Determine the (X, Y) coordinate at the center of the cell enclosing the given text.  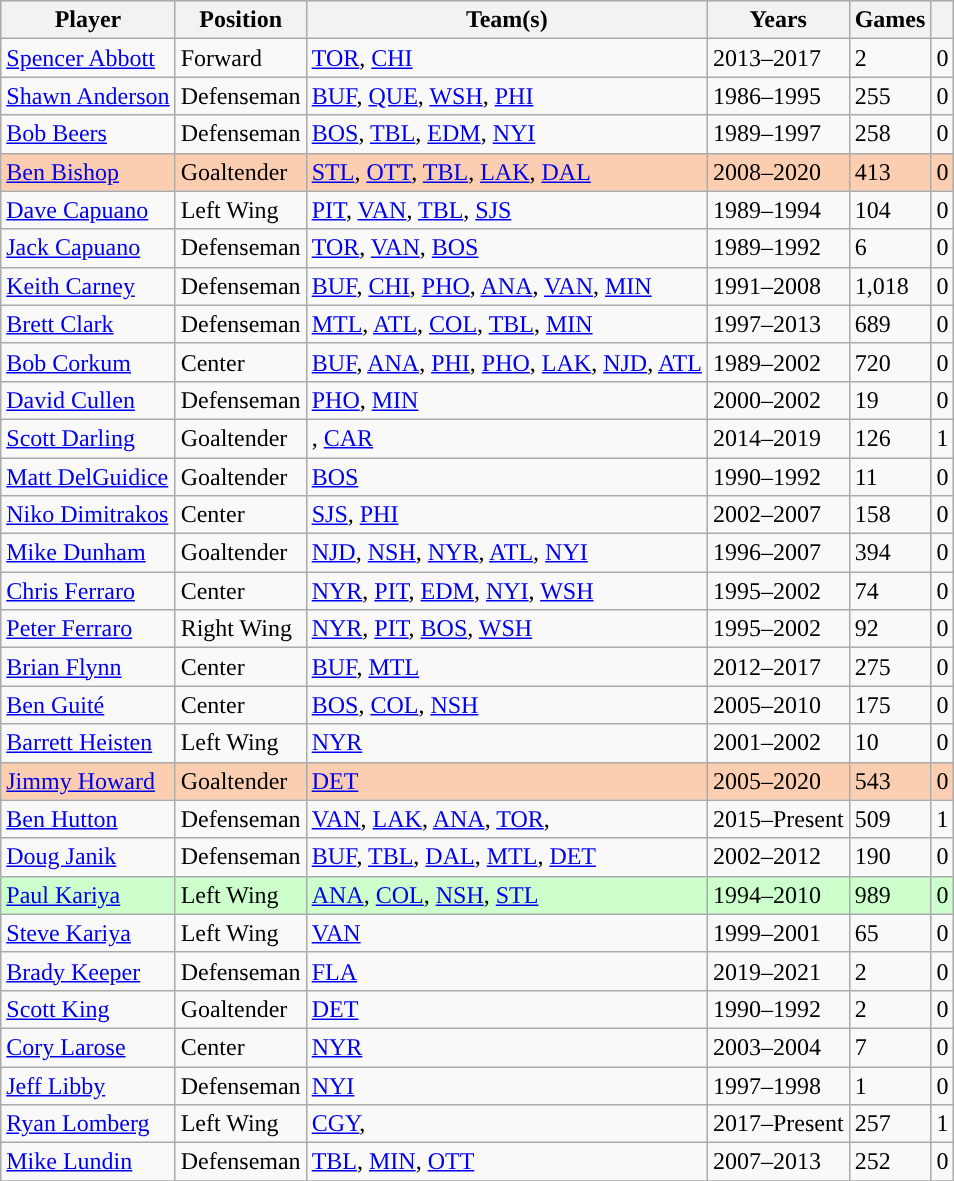
Bob Corkum (88, 362)
65 (890, 933)
Position (240, 20)
Brett Clark (88, 324)
TBL, MIN, OTT (506, 1162)
NYR, PIT, BOS, WSH (506, 629)
Right Wing (240, 629)
Peter Ferraro (88, 629)
1996–2007 (778, 553)
175 (890, 705)
255 (890, 96)
Ben Hutton (88, 819)
Team(s) (506, 20)
104 (890, 210)
19 (890, 400)
Paul Kariya (88, 895)
PHO, MIN (506, 400)
NYR, PIT, EDM, NYI, WSH (506, 591)
2007–2013 (778, 1162)
543 (890, 781)
Games (890, 20)
2015–Present (778, 819)
Forward (240, 58)
TOR, VAN, BOS (506, 248)
1986–1995 (778, 96)
Jimmy Howard (88, 781)
Jack Capuano (88, 248)
NJD, NSH, NYR, ATL, NYI (506, 553)
1991–2008 (778, 286)
7 (890, 1047)
MTL, ATL, COL, TBL, MIN (506, 324)
Brady Keeper (88, 971)
PIT, VAN, TBL, SJS (506, 210)
Mike Dunham (88, 553)
David Cullen (88, 400)
STL, OTT, TBL, LAK, DAL (506, 172)
1989–1994 (778, 210)
TOR, CHI (506, 58)
NYI (506, 1085)
190 (890, 857)
1997–2013 (778, 324)
BUF, ANA, PHI, PHO, LAK, NJD, ATL (506, 362)
Scott Darling (88, 438)
Player (88, 20)
Niko Dimitrakos (88, 515)
Steve Kariya (88, 933)
Chris Ferraro (88, 591)
509 (890, 819)
2019–2021 (778, 971)
413 (890, 172)
1,018 (890, 286)
92 (890, 629)
Spencer Abbott (88, 58)
BOS (506, 477)
Doug Janik (88, 857)
2013–2017 (778, 58)
158 (890, 515)
989 (890, 895)
2003–2004 (778, 1047)
BOS, COL, NSH (506, 705)
126 (890, 438)
, CAR (506, 438)
Ben Guité (88, 705)
Barrett Heisten (88, 743)
Years (778, 20)
11 (890, 477)
2005–2010 (778, 705)
Brian Flynn (88, 667)
2017–Present (778, 1124)
Matt DelGuidice (88, 477)
1989–2002 (778, 362)
2002–2007 (778, 515)
BUF, QUE, WSH, PHI (506, 96)
SJS, PHI (506, 515)
1994–2010 (778, 895)
2001–2002 (778, 743)
258 (890, 134)
275 (890, 667)
1989–1992 (778, 248)
394 (890, 553)
2012–2017 (778, 667)
74 (890, 591)
720 (890, 362)
252 (890, 1162)
2008–2020 (778, 172)
FLA (506, 971)
Mike Lundin (88, 1162)
BUF, TBL, DAL, MTL, DET (506, 857)
689 (890, 324)
1999–2001 (778, 933)
BUF, MTL (506, 667)
ANA, COL, NSH, STL (506, 895)
Scott King (88, 1009)
2000–2002 (778, 400)
Jeff Libby (88, 1085)
2002–2012 (778, 857)
BOS, TBL, EDM, NYI (506, 134)
Ryan Lomberg (88, 1124)
1989–1997 (778, 134)
2005–2020 (778, 781)
2014–2019 (778, 438)
257 (890, 1124)
1997–1998 (778, 1085)
BUF, CHI, PHO, ANA, VAN, MIN (506, 286)
CGY, (506, 1124)
Cory Larose (88, 1047)
VAN (506, 933)
Shawn Anderson (88, 96)
Dave Capuano (88, 210)
VAN, LAK, ANA, TOR, (506, 819)
10 (890, 743)
Keith Carney (88, 286)
Bob Beers (88, 134)
Ben Bishop (88, 172)
6 (890, 248)
